For the text-containing cell, return its midpoint in (x, y) coordinate format. 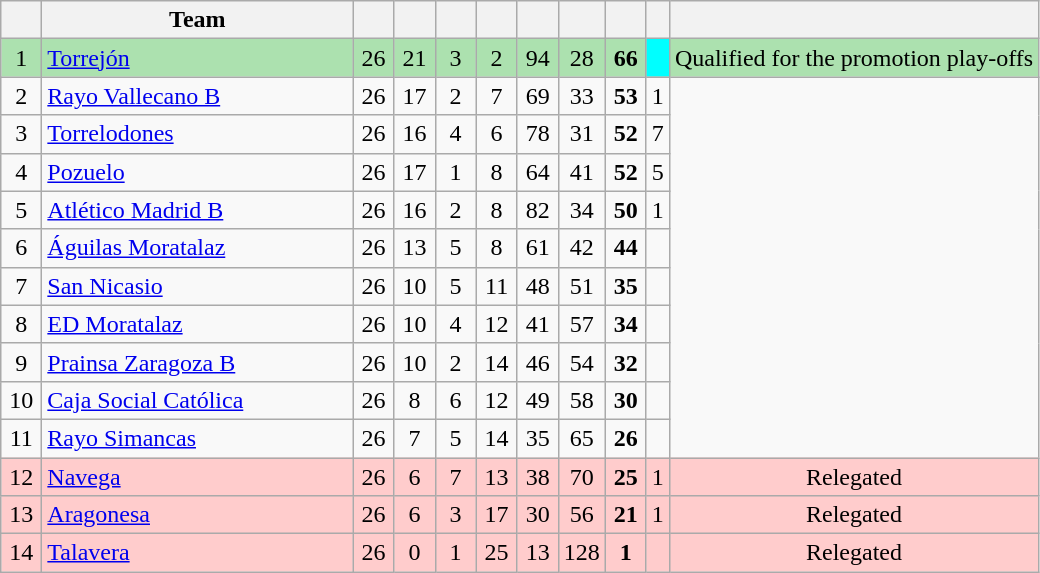
53 (626, 96)
Rayo Simancas (198, 438)
61 (538, 248)
94 (538, 58)
58 (582, 400)
28 (582, 58)
48 (538, 286)
44 (626, 248)
Prainsa Zaragoza B (198, 362)
Aragonesa (198, 515)
Rayo Vallecano B (198, 96)
78 (538, 134)
Qualified for the promotion play-offs (854, 58)
Torrelodones (198, 134)
46 (538, 362)
49 (538, 400)
128 (582, 553)
San Nicasio (198, 286)
56 (582, 515)
0 (414, 553)
Pozuelo (198, 172)
50 (626, 210)
65 (582, 438)
Torrejón (198, 58)
66 (626, 58)
82 (538, 210)
38 (538, 477)
Navega (198, 477)
Águilas Moratalaz (198, 248)
Talavera (198, 553)
51 (582, 286)
69 (538, 96)
9 (22, 362)
54 (582, 362)
32 (626, 362)
ED Moratalaz (198, 324)
33 (582, 96)
Team (198, 20)
64 (538, 172)
31 (582, 134)
Caja Social Católica (198, 400)
Atlético Madrid B (198, 210)
57 (582, 324)
70 (582, 477)
42 (582, 248)
